Determine the (x, y) coordinate at the center of the cell enclosing the given text.  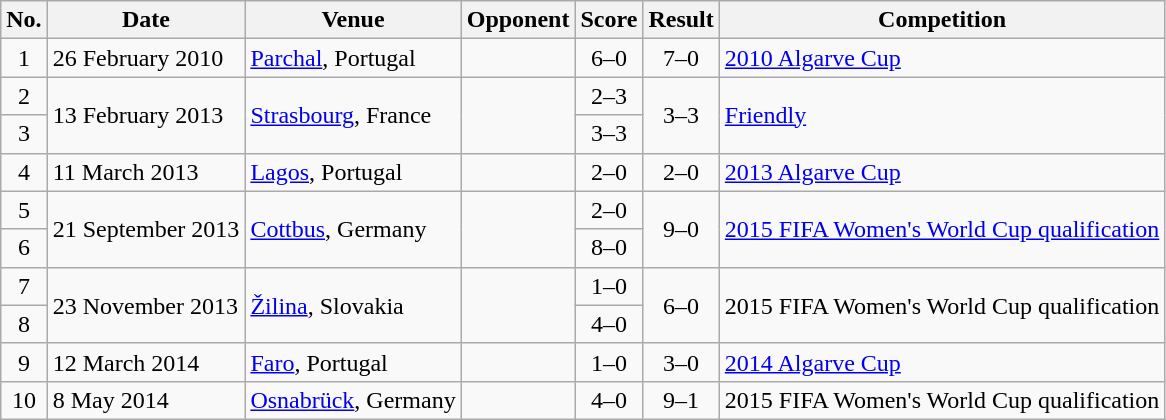
Strasbourg, France (353, 115)
8–0 (609, 248)
9–1 (681, 400)
1 (24, 58)
Osnabrück, Germany (353, 400)
4 (24, 172)
26 February 2010 (146, 58)
13 February 2013 (146, 115)
Venue (353, 20)
Opponent (518, 20)
Competition (942, 20)
9 (24, 362)
Score (609, 20)
Lagos, Portugal (353, 172)
23 November 2013 (146, 305)
5 (24, 210)
2013 Algarve Cup (942, 172)
12 March 2014 (146, 362)
7–0 (681, 58)
Result (681, 20)
9–0 (681, 229)
2 (24, 96)
Friendly (942, 115)
Parchal, Portugal (353, 58)
21 September 2013 (146, 229)
6 (24, 248)
Žilina, Slovakia (353, 305)
3–0 (681, 362)
Faro, Portugal (353, 362)
8 (24, 324)
Date (146, 20)
10 (24, 400)
3 (24, 134)
7 (24, 286)
Cottbus, Germany (353, 229)
2010 Algarve Cup (942, 58)
8 May 2014 (146, 400)
2–3 (609, 96)
No. (24, 20)
2014 Algarve Cup (942, 362)
11 March 2013 (146, 172)
